Extract the [x, y] coordinate from the center of the cell holding the provided text.  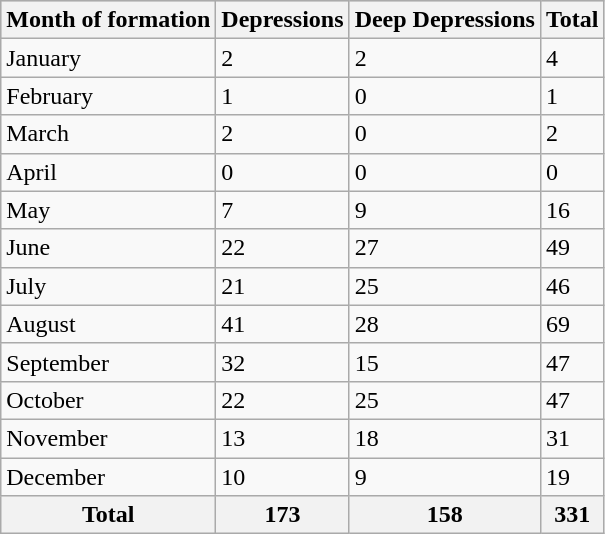
46 [572, 286]
Deep Depressions [444, 20]
19 [572, 477]
October [108, 400]
April [108, 172]
July [108, 286]
27 [444, 248]
28 [444, 324]
Month of formation [108, 20]
May [108, 210]
16 [572, 210]
June [108, 248]
18 [444, 438]
49 [572, 248]
41 [282, 324]
December [108, 477]
Depressions [282, 20]
4 [572, 58]
January [108, 58]
March [108, 134]
173 [282, 515]
158 [444, 515]
10 [282, 477]
February [108, 96]
21 [282, 286]
32 [282, 362]
69 [572, 324]
September [108, 362]
15 [444, 362]
13 [282, 438]
31 [572, 438]
August [108, 324]
331 [572, 515]
November [108, 438]
7 [282, 210]
